Extract the (x, y) coordinate from the center of the cell holding the provided text.  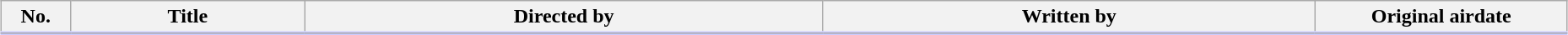
Title (187, 17)
Directed by (564, 17)
No. (35, 17)
Original airdate (1441, 17)
Written by (1068, 17)
